Output the [x, y] coordinate of the center of the cell containing the given text.  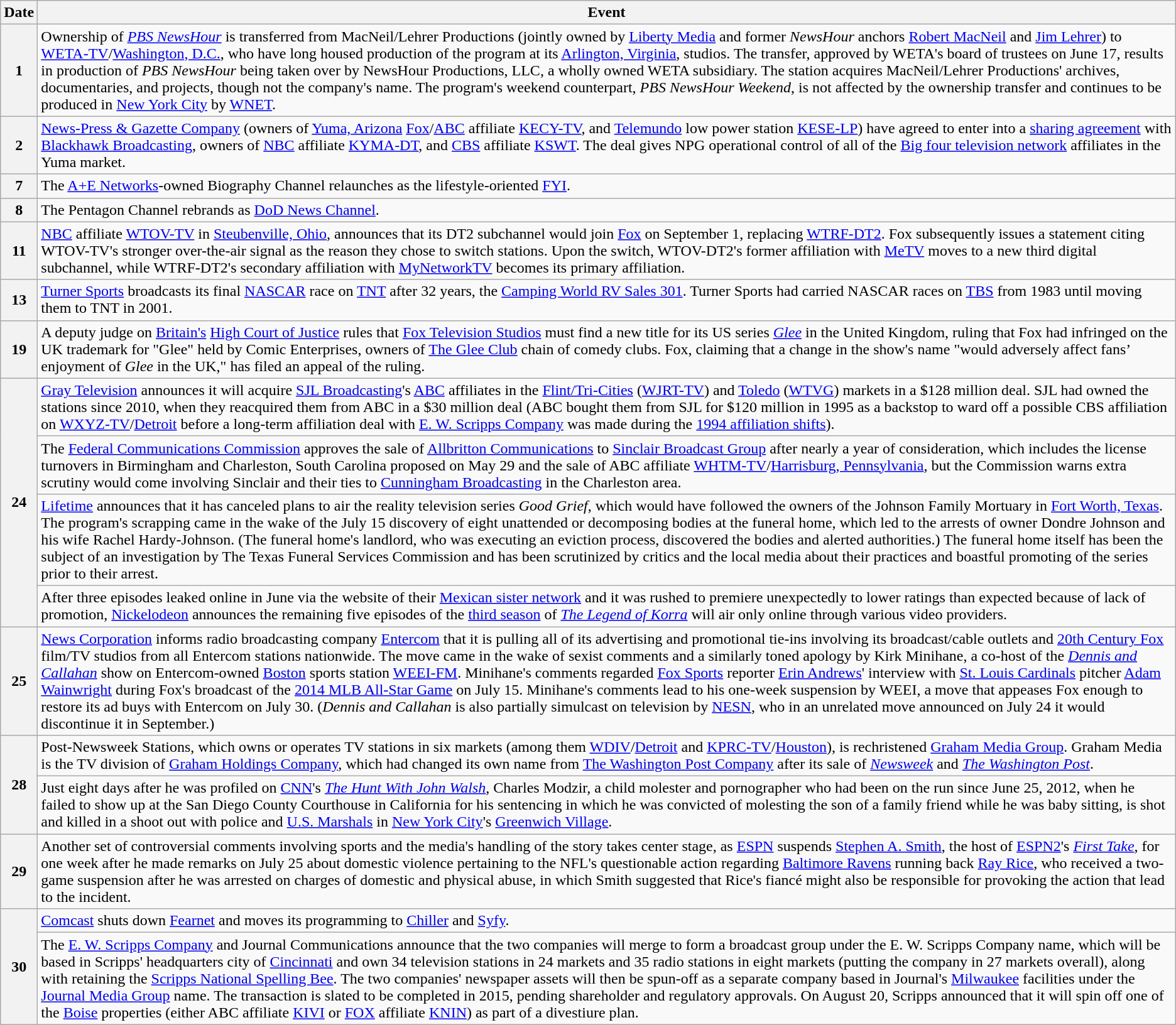
28 [19, 785]
2 [19, 145]
Event [607, 13]
The A+E Networks-owned Biography Channel relaunches as the lifestyle-oriented FYI. [607, 186]
19 [19, 349]
30 [19, 967]
25 [19, 681]
Comcast shuts down Fearnet and moves its programming to Chiller and Syfy. [607, 921]
The Pentagon Channel rebrands as DoD News Channel. [607, 210]
29 [19, 872]
1 [19, 70]
11 [19, 251]
Date [19, 13]
24 [19, 502]
7 [19, 186]
13 [19, 300]
8 [19, 210]
